Provide the (x, y) coordinate of the cell's center where the given text is located.  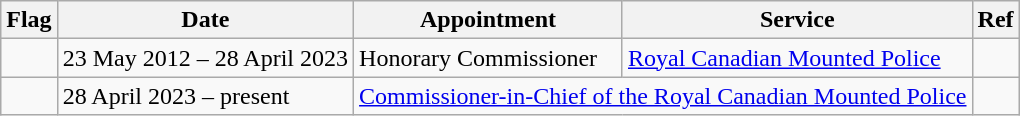
Honorary Commissioner (488, 58)
Date (205, 20)
Commissioner-in-Chief of the Royal Canadian Mounted Police (663, 96)
Appointment (488, 20)
28 April 2023 – present (205, 96)
23 May 2012 – 28 April 2023 (205, 58)
Service (797, 20)
Ref (996, 20)
Flag (29, 20)
Royal Canadian Mounted Police (797, 58)
